Provide the [X, Y] coordinate of the cell's center where the given text is located.  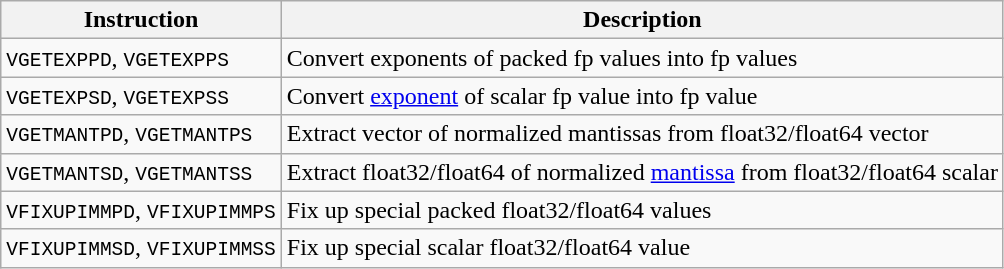
VFIXUPIMMSD, VFIXUPIMMSS [142, 248]
Extract vector of normalized mantissas from float32/float64 vector [642, 134]
Instruction [142, 20]
Fix up special scalar float32/float64 value [642, 248]
VGETMANTPD, VGETMANTPS [142, 134]
Convert exponent of scalar fp value into fp value [642, 96]
VGETMANTSD, VGETMANTSS [142, 172]
Extract float32/float64 of normalized mantissa from float32/float64 scalar [642, 172]
VFIXUPIMMPD, VFIXUPIMMPS [142, 210]
VGETEXPSD, VGETEXPSS [142, 96]
Convert exponents of packed fp values into fp values [642, 58]
Fix up special packed float32/float64 values [642, 210]
VGETEXPPD, VGETEXPPS [142, 58]
Description [642, 20]
